Provide the (x, y) coordinate of the cell's center where the given text is located.  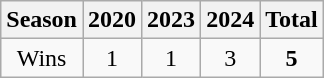
2020 (112, 20)
2023 (172, 20)
2024 (230, 20)
Wins (42, 58)
Total (292, 20)
5 (292, 58)
Season (42, 20)
3 (230, 58)
